Return (X, Y) of the center of cell containing provided text 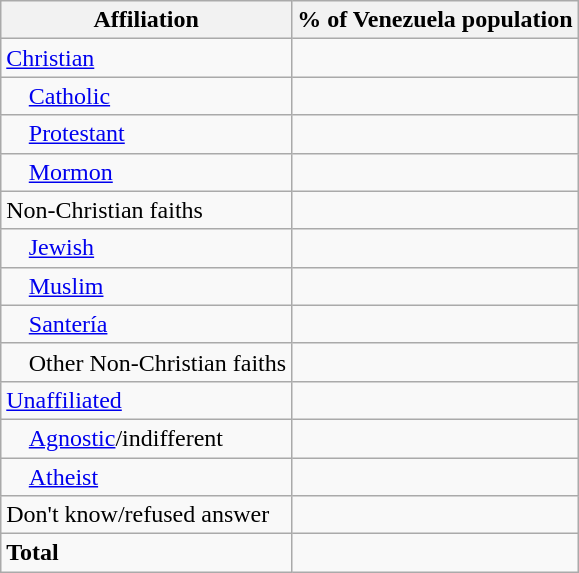
Protestant (146, 134)
Agnostic/indifferent (146, 438)
Affiliation (146, 20)
Total (146, 553)
Other Non-Christian faiths (146, 362)
Mormon (146, 172)
Muslim (146, 286)
Christian (146, 58)
Jewish (146, 248)
Non-Christian faiths (146, 210)
Santería (146, 324)
% of Venezuela population (435, 20)
Unaffiliated (146, 400)
Atheist (146, 477)
Catholic (146, 96)
Don't know/refused answer (146, 515)
